Find where the given text appears and provide that cell's center as (X, Y) coordinate. 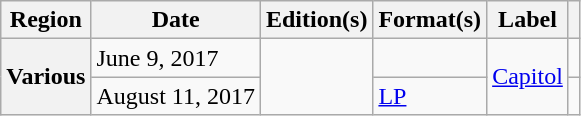
Various (46, 77)
Label (528, 20)
Edition(s) (316, 20)
LP (430, 96)
Region (46, 20)
Date (176, 20)
August 11, 2017 (176, 96)
Format(s) (430, 20)
Capitol (528, 77)
June 9, 2017 (176, 58)
